Capture the cell that displays the provided text and extract its (x, y) central coordinate. 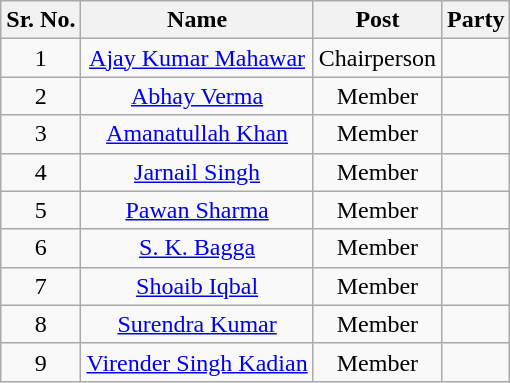
8 (41, 324)
Name (197, 20)
7 (41, 286)
2 (41, 96)
Post (377, 20)
Amanatullah Khan (197, 134)
Sr. No. (41, 20)
Ajay Kumar Mahawar (197, 58)
Virender Singh Kadian (197, 362)
4 (41, 172)
Jarnail Singh (197, 172)
S. K. Bagga (197, 248)
6 (41, 248)
Pawan Sharma (197, 210)
Abhay Verma (197, 96)
Shoaib Iqbal (197, 286)
Surendra Kumar (197, 324)
Chairperson (377, 58)
Party (476, 20)
5 (41, 210)
3 (41, 134)
9 (41, 362)
1 (41, 58)
